Identify which cell holds the provided text, then report its (X, Y) central coordinate. 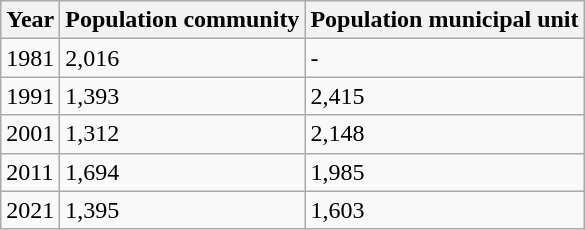
Population municipal unit (444, 20)
1,395 (182, 210)
1,603 (444, 210)
Population community (182, 20)
2021 (30, 210)
2,148 (444, 134)
2001 (30, 134)
1,694 (182, 172)
1,312 (182, 134)
2011 (30, 172)
- (444, 58)
1,393 (182, 96)
2,016 (182, 58)
1991 (30, 96)
1,985 (444, 172)
1981 (30, 58)
Year (30, 20)
2,415 (444, 96)
